Scan for the cell matching the given text and deliver its (X, Y) coordinate at center. 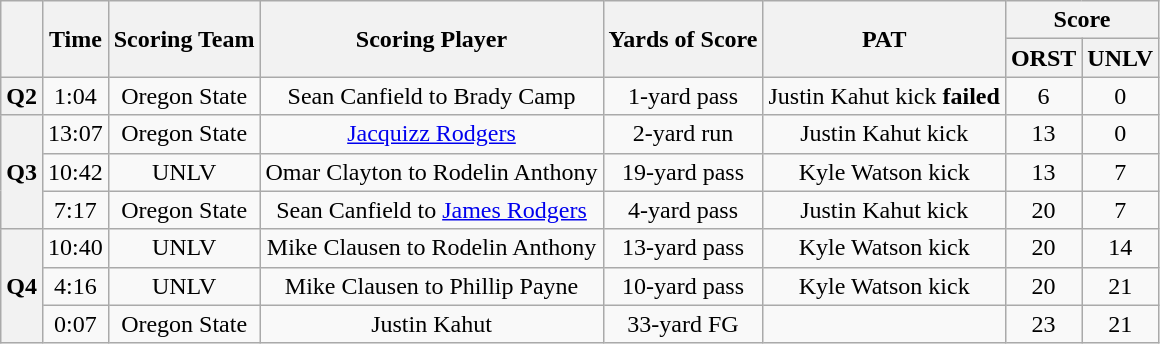
1-yard pass (683, 96)
Mike Clausen to Phillip Payne (432, 286)
0:07 (75, 324)
13-yard pass (683, 248)
1:04 (75, 96)
2-yard run (683, 134)
Justin Kahut kick failed (884, 96)
PAT (884, 39)
10-yard pass (683, 286)
19-yard pass (683, 172)
33-yard FG (683, 324)
Mike Clausen to Rodelin Anthony (432, 248)
Omar Clayton to Rodelin Anthony (432, 172)
ORST (1043, 58)
6 (1043, 96)
Q2 (22, 96)
10:42 (75, 172)
Jacquizz Rodgers (432, 134)
Q3 (22, 172)
23 (1043, 324)
4-yard pass (683, 210)
Q4 (22, 286)
Yards of Score (683, 39)
13:07 (75, 134)
Score (1082, 20)
7:17 (75, 210)
Justin Kahut (432, 324)
Scoring Team (184, 39)
14 (1120, 248)
4:16 (75, 286)
10:40 (75, 248)
Sean Canfield to James Rodgers (432, 210)
Sean Canfield to Brady Camp (432, 96)
Scoring Player (432, 39)
Time (75, 39)
